Extract the [x, y] coordinate from the center of the cell holding the provided text.  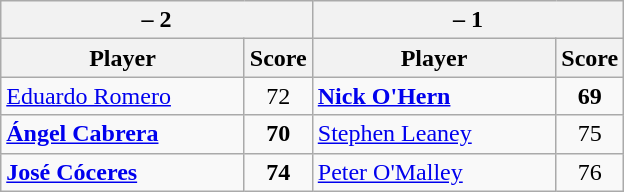
Eduardo Romero [123, 96]
76 [590, 172]
José Cóceres [123, 172]
69 [590, 96]
74 [278, 172]
– 2 [157, 20]
Peter O'Malley [434, 172]
Ángel Cabrera [123, 134]
72 [278, 96]
Nick O'Hern [434, 96]
– 1 [468, 20]
70 [278, 134]
75 [590, 134]
Stephen Leaney [434, 134]
